Provide the (x, y) coordinate of the cell's center where the given text is located.  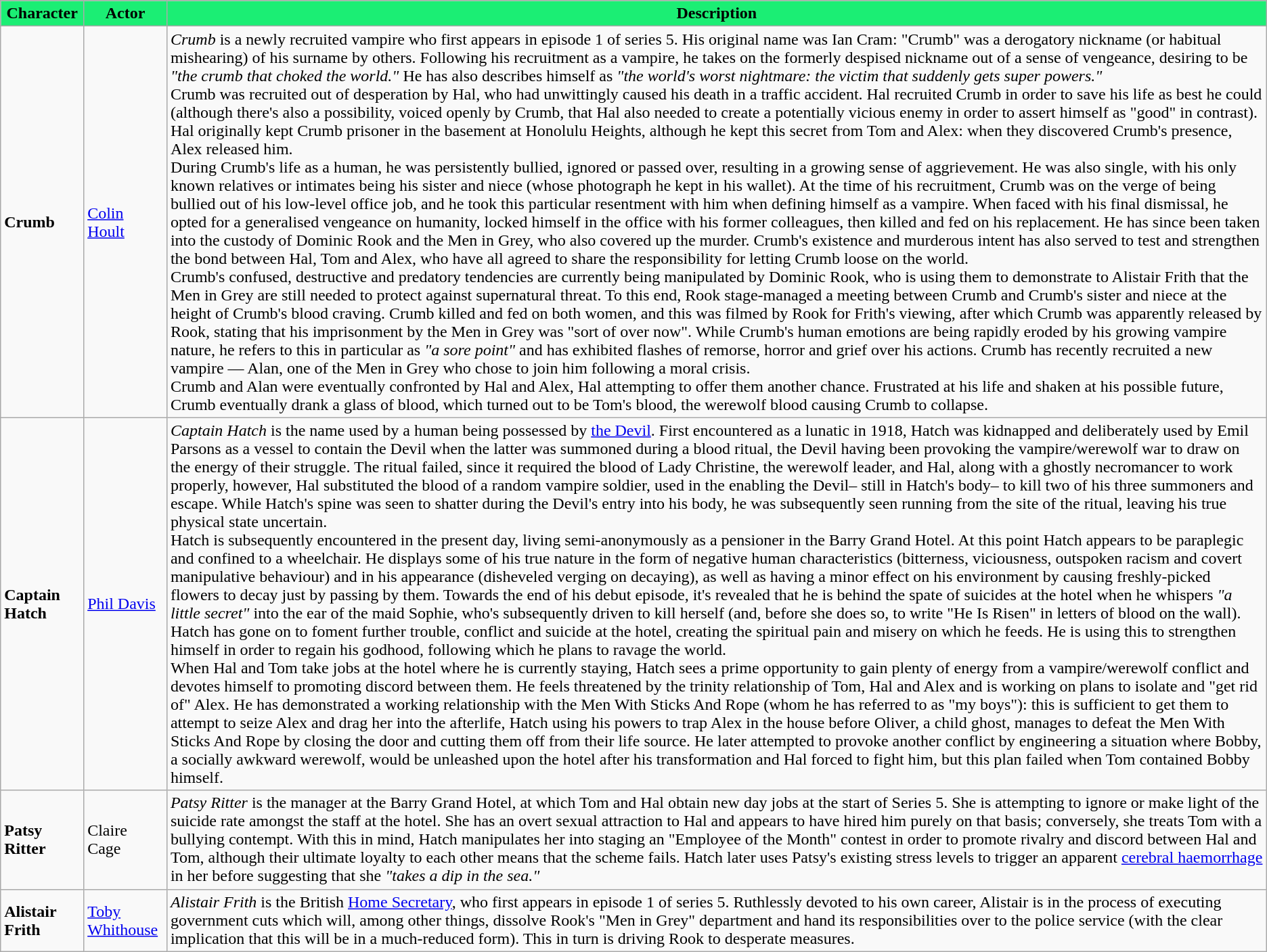
Crumb (42, 222)
Character (42, 14)
Actor (126, 14)
Toby Whithouse (126, 920)
Colin Hoult (126, 222)
Description (716, 14)
Claire Cage (126, 840)
Phil Davis (126, 604)
Patsy Ritter (42, 840)
Captain Hatch (42, 604)
Alistair Frith (42, 920)
